Scan for the cell matching the given text and deliver its (x, y) coordinate at center. 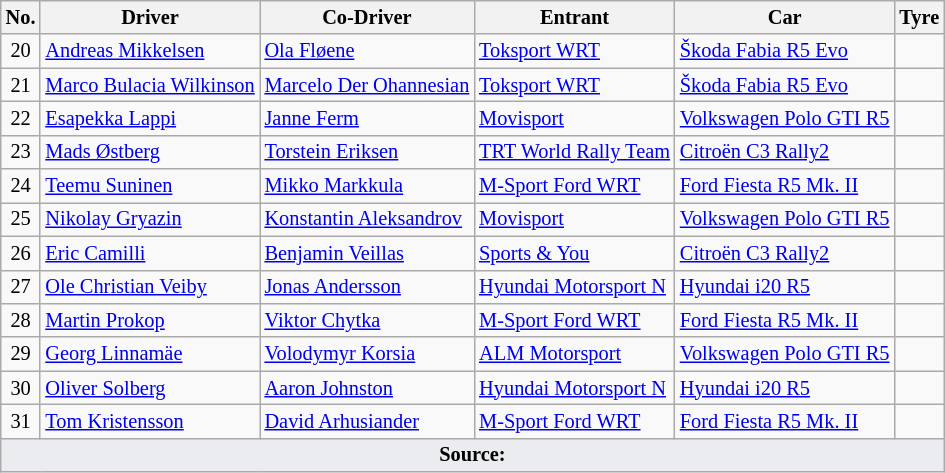
30 (21, 388)
Aaron Johnston (368, 388)
Benjamin Veillas (368, 253)
29 (21, 354)
Andreas Mikkelsen (150, 51)
Oliver Solberg (150, 388)
Sports & You (574, 253)
Volodymyr Korsia (368, 354)
21 (21, 85)
Mikko Markkula (368, 186)
Janne Ferm (368, 118)
22 (21, 118)
Tyre (919, 17)
No. (21, 17)
Driver (150, 17)
Konstantin Aleksandrov (368, 219)
20 (21, 51)
26 (21, 253)
27 (21, 287)
Car (784, 17)
Esapekka Lappi (150, 118)
Marcelo Der Ohannesian (368, 85)
Co-Driver (368, 17)
Teemu Suninen (150, 186)
TRT World Rally Team (574, 152)
Georg Linnamäe (150, 354)
Jonas Andersson (368, 287)
28 (21, 320)
Marco Bulacia Wilkinson (150, 85)
25 (21, 219)
31 (21, 421)
Torstein Eriksen (368, 152)
Martin Prokop (150, 320)
Viktor Chytka (368, 320)
Entrant (574, 17)
Ola Fløene (368, 51)
23 (21, 152)
Ole Christian Veiby (150, 287)
Tom Kristensson (150, 421)
Source: (472, 455)
ALM Motorsport (574, 354)
David Arhusiander (368, 421)
Mads Østberg (150, 152)
Eric Camilli (150, 253)
Nikolay Gryazin (150, 219)
24 (21, 186)
